Find where the given text appears and provide that cell's center as [x, y] coordinate. 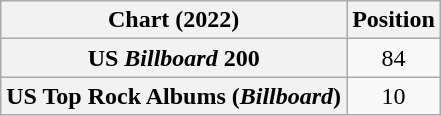
Chart (2022) [174, 20]
US Top Rock Albums (Billboard) [174, 96]
10 [394, 96]
US Billboard 200 [174, 58]
Position [394, 20]
84 [394, 58]
